Scan for the cell matching the given text and deliver its [x, y] coordinate at center. 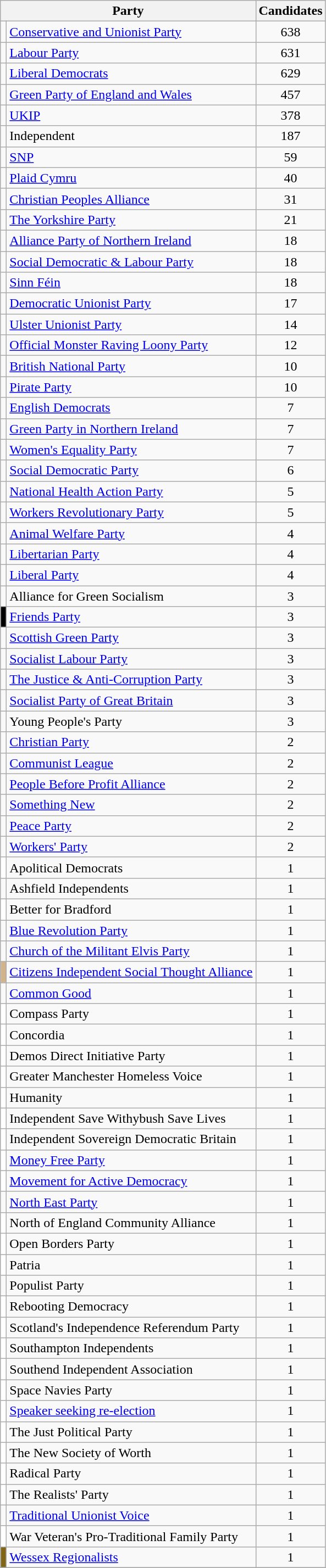
Something New [131, 805]
17 [290, 304]
Traditional Unionist Voice [131, 1515]
Candidates [290, 11]
Demos Direct Initiative Party [131, 1056]
Christian Peoples Alliance [131, 199]
631 [290, 53]
Sinn Féin [131, 283]
14 [290, 324]
Independent Save Withybush Save Lives [131, 1118]
Animal Welfare Party [131, 533]
Alliance Party of Northern Ireland [131, 240]
Christian Party [131, 742]
Concordia [131, 1035]
187 [290, 136]
Libertarian Party [131, 554]
Ulster Unionist Party [131, 324]
Compass Party [131, 1014]
War Veteran's Pro-Traditional Family Party [131, 1536]
Young People's Party [131, 721]
378 [290, 115]
Liberal Party [131, 575]
Blue Revolution Party [131, 931]
Independent [131, 136]
Wessex Regionalists [131, 1557]
Greater Manchester Homeless Voice [131, 1077]
North East Party [131, 1202]
North of England Community Alliance [131, 1223]
6 [290, 471]
British National Party [131, 366]
Church of the Militant Elvis Party [131, 951]
457 [290, 94]
Southampton Independents [131, 1348]
Better for Bradford [131, 909]
Workers' Party [131, 847]
Socialist Labour Party [131, 659]
Humanity [131, 1097]
Party [128, 11]
31 [290, 199]
Communist League [131, 763]
National Health Action Party [131, 491]
Speaker seeking re-election [131, 1411]
Radical Party [131, 1474]
Pirate Party [131, 387]
Green Party of England and Wales [131, 94]
Peace Party [131, 826]
Ashfield Independents [131, 888]
Labour Party [131, 53]
Populist Party [131, 1286]
Workers Revolutionary Party [131, 512]
Alliance for Green Socialism [131, 596]
The Realists' Party [131, 1494]
Friends Party [131, 617]
Patria [131, 1264]
Rebooting Democracy [131, 1307]
The Yorkshire Party [131, 220]
Open Borders Party [131, 1244]
Green Party in Northern Ireland [131, 429]
The New Society of Worth [131, 1453]
Common Good [131, 993]
Scotland's Independence Referendum Party [131, 1328]
The Just Political Party [131, 1432]
UKIP [131, 115]
40 [290, 178]
Women's Equality Party [131, 450]
Apolitical Democrats [131, 867]
Movement for Active Democracy [131, 1181]
Money Free Party [131, 1160]
12 [290, 345]
Democratic Unionist Party [131, 304]
Social Democratic Party [131, 471]
629 [290, 74]
59 [290, 157]
English Democrats [131, 408]
Conservative and Unionist Party [131, 32]
Space Navies Party [131, 1390]
Scottish Green Party [131, 638]
Plaid Cymru [131, 178]
Citizens Independent Social Thought Alliance [131, 972]
SNP [131, 157]
Socialist Party of Great Britain [131, 701]
Southend Independent Association [131, 1369]
Liberal Democrats [131, 74]
Social Democratic & Labour Party [131, 262]
People Before Profit Alliance [131, 784]
638 [290, 32]
Official Monster Raving Loony Party [131, 345]
Independent Sovereign Democratic Britain [131, 1139]
The Justice & Anti-Corruption Party [131, 680]
21 [290, 220]
